For the text-containing cell, return its midpoint in [x, y] coordinate format. 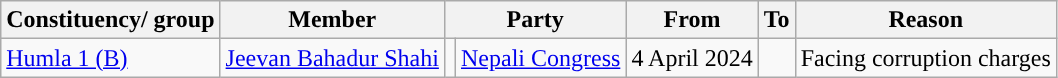
From [692, 20]
Reason [926, 20]
Member [332, 20]
Facing corruption charges [926, 58]
4 April 2024 [692, 58]
Humla 1 (B) [110, 58]
Nepali Congress [540, 58]
To [776, 20]
Party [534, 20]
Constituency/ group [110, 20]
Jeevan Bahadur Shahi [332, 58]
